Capture the cell that displays the provided text and extract its [x, y] central coordinate. 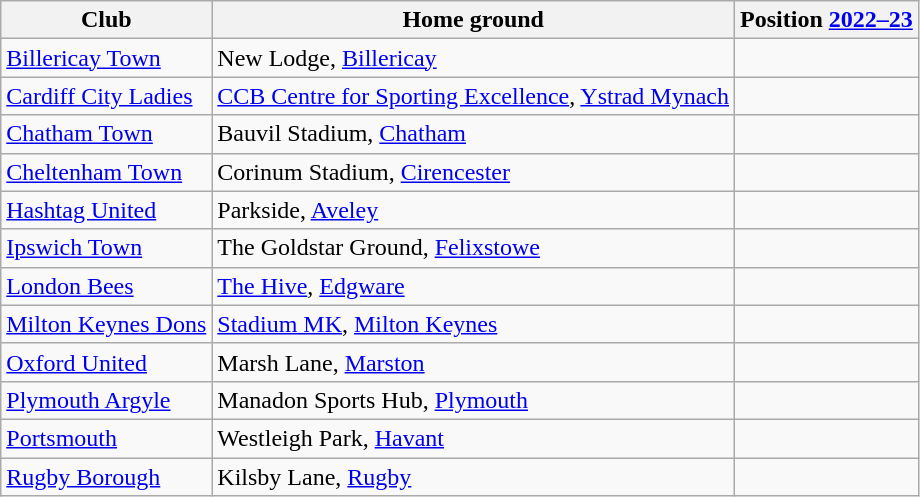
The Goldstar Ground, Felixstowe [474, 248]
CCB Centre for Sporting Excellence, Ystrad Mynach [474, 96]
Plymouth Argyle [106, 400]
Manadon Sports Hub, Plymouth [474, 400]
Hashtag United [106, 210]
The Hive, Edgware [474, 286]
Corinum Stadium, Cirencester [474, 172]
Position 2022–23 [827, 20]
Ipswich Town [106, 248]
Club [106, 20]
Parkside, Aveley [474, 210]
Billericay Town [106, 58]
Kilsby Lane, Rugby [474, 477]
Chatham Town [106, 134]
Rugby Borough [106, 477]
Westleigh Park, Havant [474, 438]
Home ground [474, 20]
Stadium MK, Milton Keynes [474, 324]
Portsmouth [106, 438]
Cardiff City Ladies [106, 96]
London Bees [106, 286]
New Lodge, Billericay [474, 58]
Milton Keynes Dons [106, 324]
Bauvil Stadium, Chatham [474, 134]
Cheltenham Town [106, 172]
Oxford United [106, 362]
Marsh Lane, Marston [474, 362]
